Return (X, Y) of the center of cell containing provided text 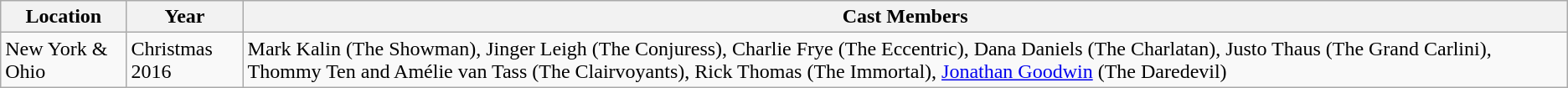
Location (64, 17)
Cast Members (905, 17)
Year (184, 17)
New York & Ohio (64, 60)
Christmas 2016 (184, 60)
